Capture the cell that displays the provided text and extract its [x, y] central coordinate. 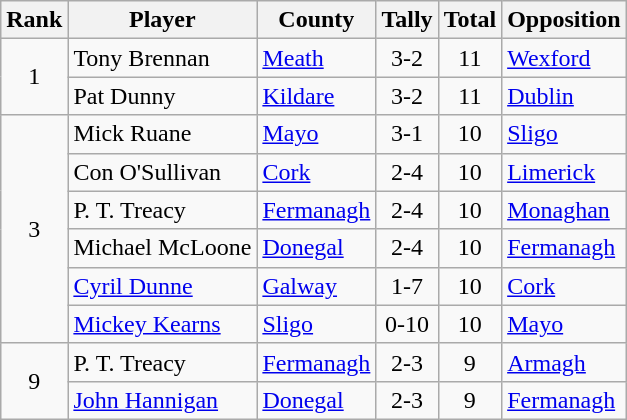
Rank [34, 20]
Mick Ruane [162, 134]
Total [470, 20]
John Hannigan [162, 400]
Tony Brennan [162, 58]
Dublin [564, 96]
1 [34, 77]
Pat Dunny [162, 96]
Con O'Sullivan [162, 172]
Armagh [564, 362]
Meath [316, 58]
0-10 [407, 324]
Mickey Kearns [162, 324]
3 [34, 229]
3-1 [407, 134]
Cyril Dunne [162, 286]
Limerick [564, 172]
Kildare [316, 96]
Monaghan [564, 210]
County [316, 20]
Michael McLoone [162, 248]
Tally [407, 20]
Wexford [564, 58]
Player [162, 20]
1-7 [407, 286]
Galway [316, 286]
Opposition [564, 20]
